Pinpoint the cell where the given text exists, returning its [X, Y] midpoint coordinate. 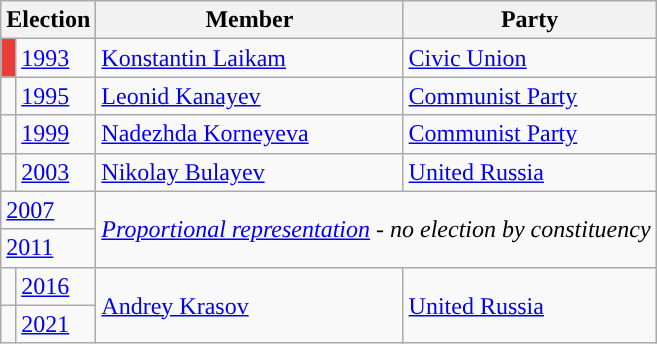
Election [48, 20]
2016 [56, 286]
1993 [56, 58]
Konstantin Laikam [250, 58]
Leonid Kanayev [250, 96]
Nikolay Bulayev [250, 172]
2021 [56, 324]
2007 [48, 210]
1999 [56, 134]
Proportional representation - no election by constituency [376, 229]
2011 [48, 248]
1995 [56, 96]
Nadezhda Korneyeva [250, 134]
2003 [56, 172]
Party [530, 20]
Civic Union [530, 58]
Member [250, 20]
Andrey Krasov [250, 305]
